Scan for the cell matching the given text and deliver its (X, Y) coordinate at center. 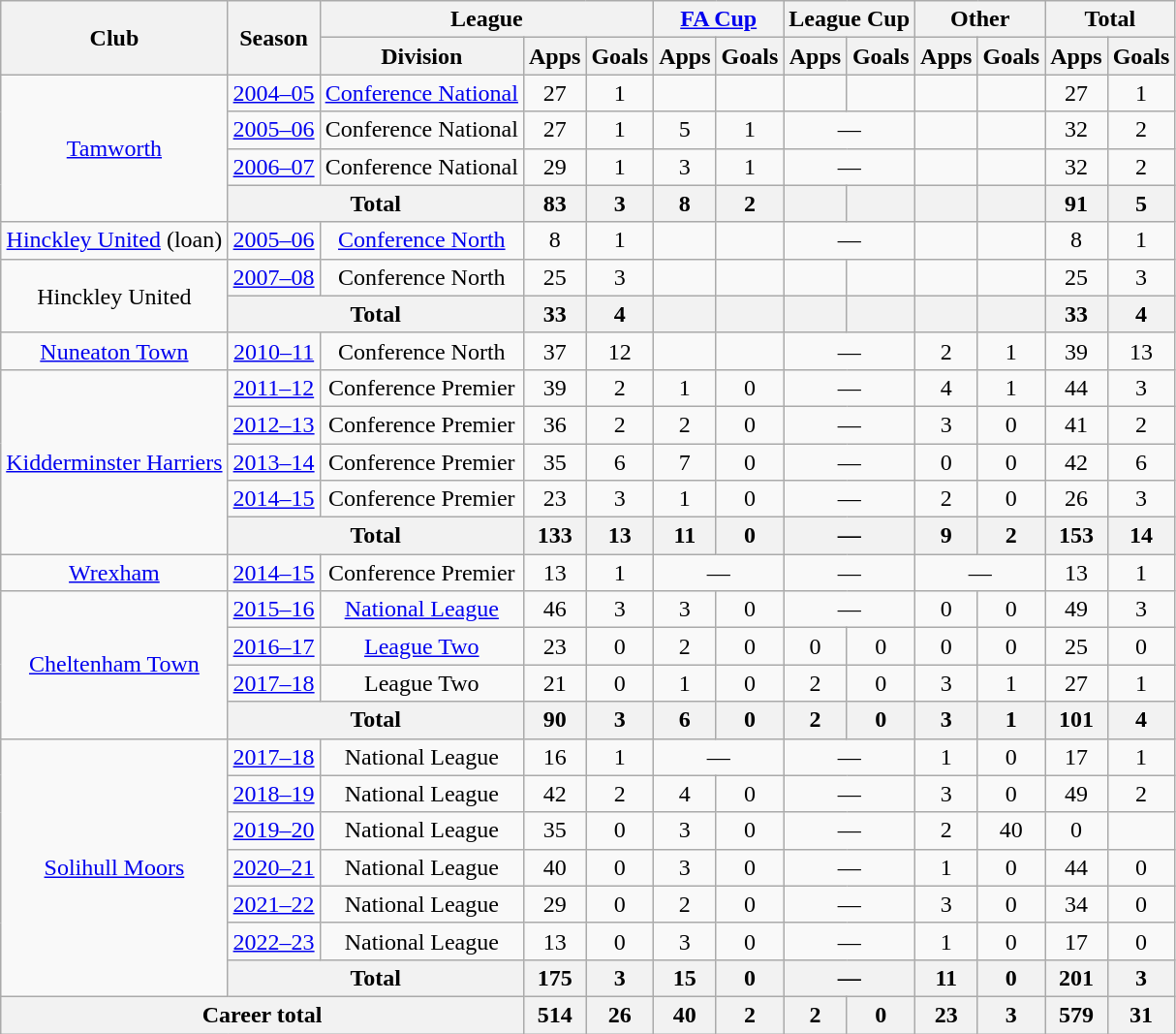
Division (421, 56)
514 (554, 1015)
2011–12 (273, 388)
Kidderminster Harriers (114, 461)
31 (1141, 1015)
7 (685, 462)
9 (946, 536)
2007–08 (273, 277)
15 (685, 978)
2016–17 (273, 646)
83 (554, 204)
2010–11 (273, 351)
Wrexham (114, 573)
2013–14 (273, 462)
12 (620, 351)
2020–21 (273, 867)
2006–07 (273, 167)
91 (1076, 204)
201 (1076, 978)
133 (554, 536)
16 (554, 757)
101 (1076, 720)
Club (114, 38)
21 (554, 683)
Tamworth (114, 148)
2019–20 (273, 830)
Season (273, 38)
League Cup (850, 19)
2012–13 (273, 424)
34 (1076, 904)
46 (554, 610)
Nuneaton Town (114, 351)
2021–22 (273, 904)
14 (1141, 536)
Hinckley United (114, 296)
153 (1076, 536)
2022–23 (273, 941)
41 (1076, 424)
2004–05 (273, 93)
579 (1076, 1015)
2018–19 (273, 794)
Solihull Moors (114, 867)
90 (554, 720)
2015–16 (273, 610)
FA Cup (719, 19)
175 (554, 978)
37 (554, 351)
36 (554, 424)
Career total (263, 1015)
Other (980, 19)
League (486, 19)
Cheltenham Town (114, 665)
Hinckley United (loan) (114, 240)
